Pinpoint the cell where the given text exists, returning its (x, y) midpoint coordinate. 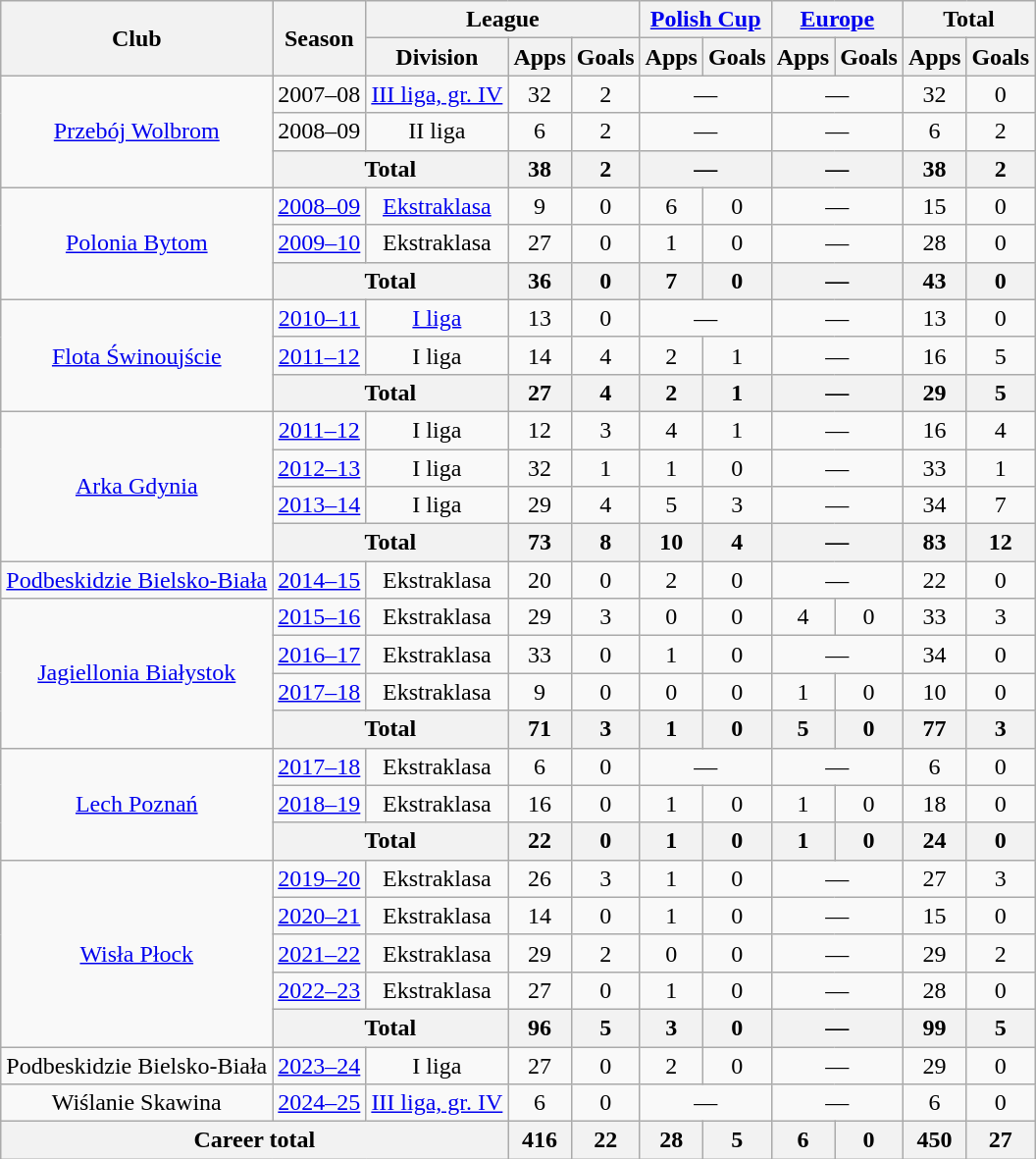
Polonia Bytom (137, 243)
43 (934, 281)
Jagiellonia Białystok (137, 673)
2014–15 (320, 580)
71 (540, 729)
2009–10 (320, 243)
99 (934, 1027)
2021–22 (320, 953)
Career total (255, 1140)
League (502, 20)
2015–16 (320, 617)
Polish Cup (705, 20)
2022–23 (320, 990)
Przebój Wolbrom (137, 132)
Lech Poznań (137, 804)
Wiślanie Skawina (137, 1103)
2016–17 (320, 655)
2023–24 (320, 1065)
2020–21 (320, 916)
Europe (837, 20)
Flota Świnoujście (137, 355)
18 (934, 804)
416 (540, 1140)
450 (934, 1140)
26 (540, 878)
2013–14 (320, 505)
Club (137, 38)
77 (934, 729)
Wisła Płock (137, 953)
Season (320, 38)
96 (540, 1027)
2007–08 (320, 94)
83 (934, 543)
2010–11 (320, 318)
20 (540, 580)
Arka Gdynia (137, 486)
2018–19 (320, 804)
Division (438, 57)
73 (540, 543)
36 (540, 281)
8 (605, 543)
2019–20 (320, 878)
II liga (438, 132)
2024–25 (320, 1103)
24 (934, 841)
2012–13 (320, 468)
